Locate the cell with the specified text and output its [x, y] center coordinate. 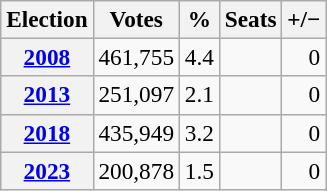
2013 [47, 95]
Election [47, 19]
2.1 [199, 95]
% [199, 19]
3.2 [199, 133]
4.4 [199, 57]
2008 [47, 57]
200,878 [136, 170]
461,755 [136, 57]
2018 [47, 133]
435,949 [136, 133]
Votes [136, 19]
+/− [304, 19]
2023 [47, 170]
Seats [250, 19]
251,097 [136, 95]
1.5 [199, 170]
